Detect which cell encompasses the target text, then output its [x, y] center coordinate. 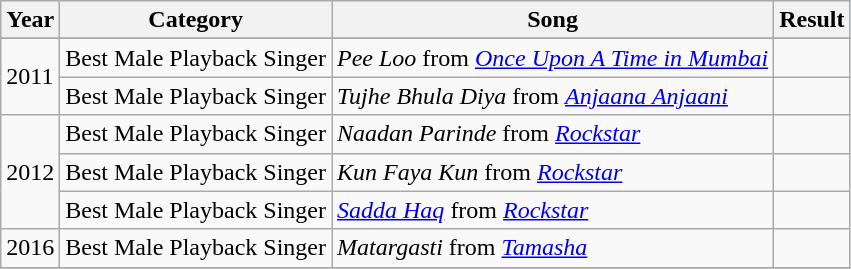
Pee Loo from Once Upon A Time in Mumbai [553, 58]
Result [812, 20]
Category [196, 20]
Kun Faya Kun from Rockstar [553, 172]
Naadan Parinde from Rockstar [553, 134]
Tujhe Bhula Diya from Anjaana Anjaani [553, 96]
Year [30, 20]
Matargasti from Tamasha [553, 248]
2011 [30, 77]
2016 [30, 248]
2012 [30, 172]
Sadda Haq from Rockstar [553, 210]
Song [553, 20]
